Determine the (x, y) coordinate at the center of the cell enclosing the given text.  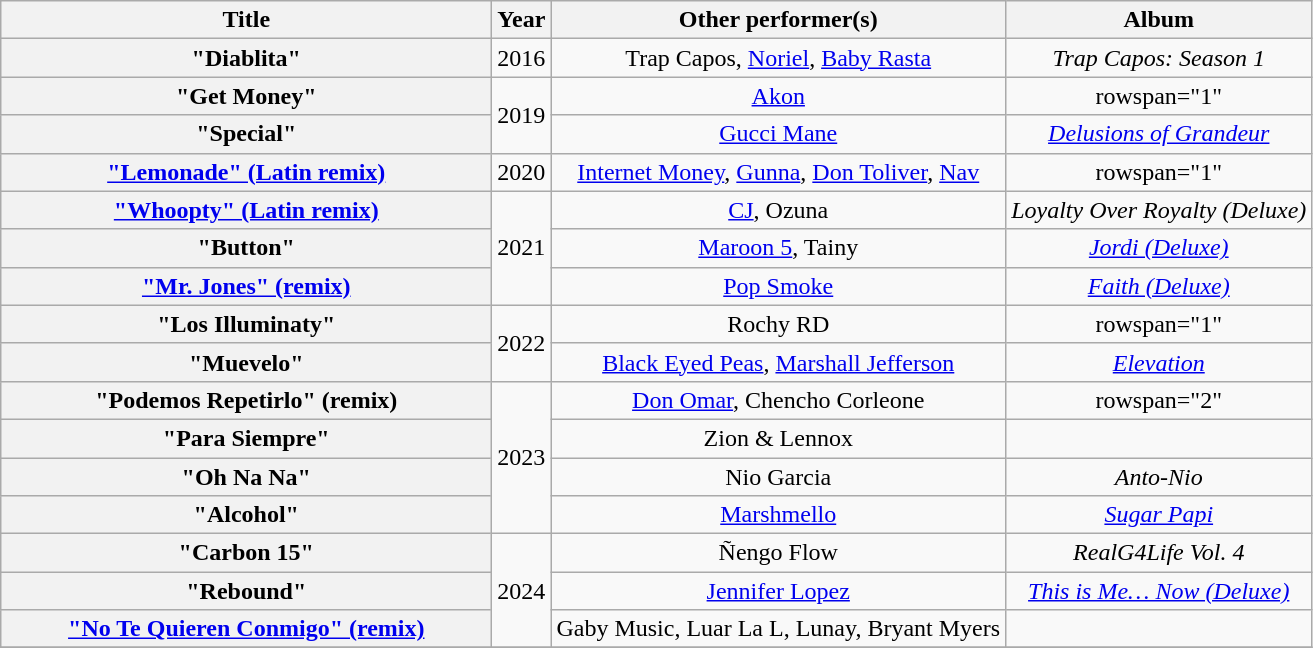
Other performer(s) (778, 20)
Title (246, 20)
Internet Money, Gunna, Don Toliver, Nav (778, 172)
Loyalty Over Royalty (Deluxe) (1159, 210)
Ñengo Flow (778, 553)
Trap Capos, Noriel, Baby Rasta (778, 58)
2016 (522, 58)
2022 (522, 343)
Gaby Music, Luar La L, Lunay, Bryant Myers (778, 629)
"Carbon 15" (246, 553)
Anto-Nio (1159, 477)
2023 (522, 457)
Maroon 5, Tainy (778, 248)
"Button" (246, 248)
"Lemonade" (Latin remix) (246, 172)
"Diablita" (246, 58)
Don Omar, Chencho Corleone (778, 400)
Zion & Lennox (778, 438)
Album (1159, 20)
Year (522, 20)
"Rebound" (246, 591)
Jennifer Lopez (778, 591)
Delusions of Grandeur (1159, 134)
Rochy RD (778, 324)
Trap Capos: Season 1 (1159, 58)
"Alcohol" (246, 515)
"Special" (246, 134)
Akon (778, 96)
"Oh Na Na" (246, 477)
Elevation (1159, 362)
Nio Garcia (778, 477)
rowspan="2" (1159, 400)
Sugar Papi (1159, 515)
RealG4Life Vol. 4 (1159, 553)
2024 (522, 591)
"Los Illuminaty" (246, 324)
CJ, Ozuna (778, 210)
"Mr. Jones" (remix) (246, 286)
"Whoopty" (Latin remix) (246, 210)
Faith (Deluxe) (1159, 286)
Jordi (Deluxe) (1159, 248)
Black Eyed Peas, Marshall Jefferson (778, 362)
"Para Siempre" (246, 438)
2021 (522, 248)
Marshmello (778, 515)
"Get Money" (246, 96)
This is Me… Now (Deluxe) (1159, 591)
"No Te Quieren Conmigo" (remix) (246, 629)
Gucci Mane (778, 134)
2019 (522, 115)
"Muevelo" (246, 362)
2020 (522, 172)
Pop Smoke (778, 286)
"Podemos Repetirlo" (remix) (246, 400)
